Find where the given text appears and provide that cell's center as [X, Y] coordinate. 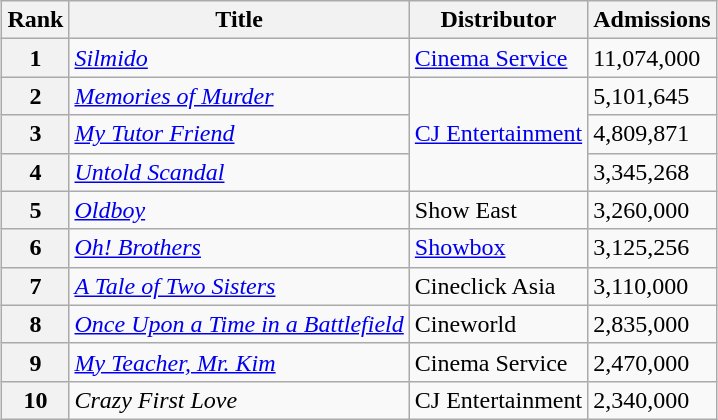
8 [36, 324]
1 [36, 58]
5,101,645 [652, 96]
Title [239, 20]
2,835,000 [652, 324]
10 [36, 400]
4 [36, 172]
2 [36, 96]
Once Upon a Time in a Battlefield [239, 324]
2,470,000 [652, 362]
2,340,000 [652, 400]
7 [36, 286]
Crazy First Love [239, 400]
Silmido [239, 58]
Showbox [498, 248]
Oh! Brothers [239, 248]
Show East [498, 210]
3,110,000 [652, 286]
Distributor [498, 20]
My Tutor Friend [239, 134]
11,074,000 [652, 58]
Untold Scandal [239, 172]
3,345,268 [652, 172]
Rank [36, 20]
Memories of Murder [239, 96]
Cineclick Asia [498, 286]
4,809,871 [652, 134]
3,125,256 [652, 248]
6 [36, 248]
9 [36, 362]
5 [36, 210]
A Tale of Two Sisters [239, 286]
My Teacher, Mr. Kim [239, 362]
3 [36, 134]
Cineworld [498, 324]
Oldboy [239, 210]
Admissions [652, 20]
3,260,000 [652, 210]
